Scan for the cell matching the given text and deliver its (X, Y) coordinate at center. 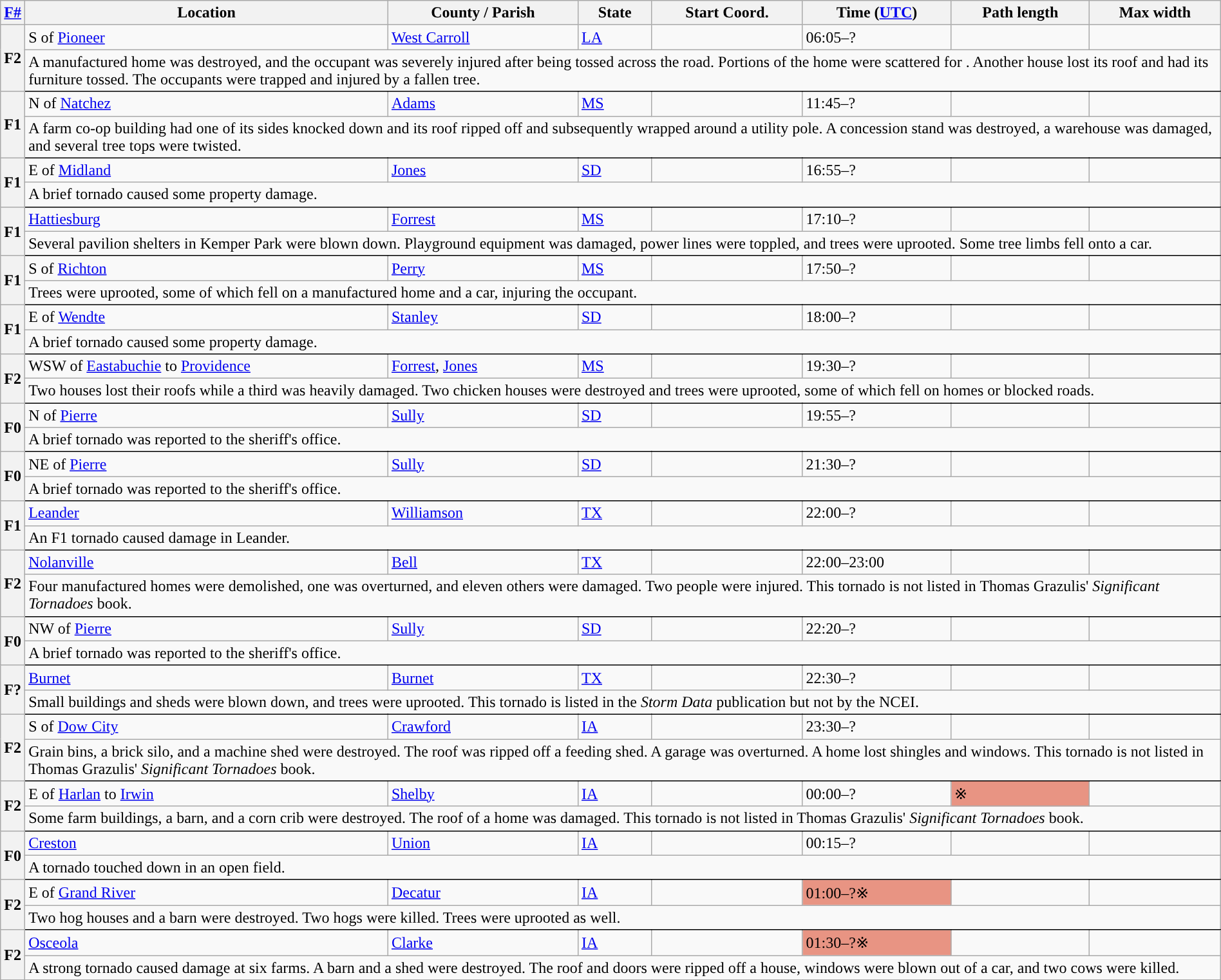
Osceola (207, 943)
Jones (483, 170)
N of Pierre (207, 415)
22:20–? (877, 628)
16:55–? (877, 170)
Williamson (483, 513)
Creston (207, 843)
19:30–? (877, 366)
01:00–?※ (877, 892)
S of Pioneer (207, 37)
22:00–? (877, 513)
18:00–? (877, 317)
Two hog houses and a barn were destroyed. Two hogs were killed. Trees were uprooted as well. (623, 918)
S of Richton (207, 268)
Forrest (483, 219)
A tornado touched down in an open field. (623, 867)
State (614, 13)
23:30–? (877, 726)
17:10–? (877, 219)
LA (614, 37)
Perry (483, 268)
Crawford (483, 726)
Union (483, 843)
Small buildings and sheds were blown down, and trees were uprooted. This tornado is listed in the Storm Data publication but not by the NCEI. (623, 702)
※ (1020, 794)
00:00–? (877, 794)
Nolanville (207, 562)
Adams (483, 104)
F# (13, 13)
Time (UTC) (877, 13)
Max width (1155, 13)
E of Midland (207, 170)
E of Wendte (207, 317)
Shelby (483, 794)
NE of Pierre (207, 464)
19:55–? (877, 415)
N of Natchez (207, 104)
Forrest, Jones (483, 366)
Clarke (483, 943)
00:15–? (877, 843)
WSW of Eastabuchie to Providence (207, 366)
01:30–?※ (877, 943)
Trees were uprooted, some of which fell on a manufactured home and a car, injuring the occupant. (623, 292)
E of Harlan to Irwin (207, 794)
Decatur (483, 892)
NW of Pierre (207, 628)
S of Dow City (207, 726)
Bell (483, 562)
West Carroll (483, 37)
Path length (1020, 13)
06:05–? (877, 37)
Location (207, 13)
22:30–? (877, 677)
Hattiesburg (207, 219)
Leander (207, 513)
Stanley (483, 317)
County / Parish (483, 13)
11:45–? (877, 104)
Start Coord. (727, 13)
21:30–? (877, 464)
E of Grand River (207, 892)
17:50–? (877, 268)
F? (13, 690)
An F1 tornado caused damage in Leander. (623, 538)
22:00–23:00 (877, 562)
